Extract the [X, Y] coordinate from the center of the cell holding the provided text.  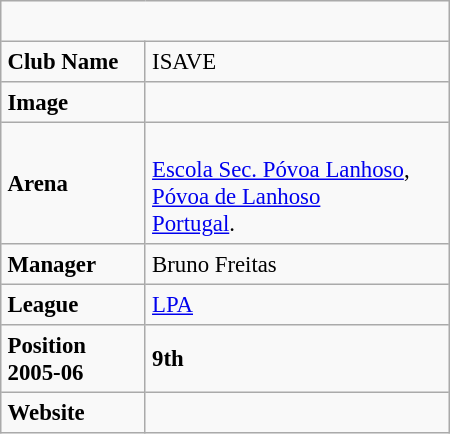
Bruno Freitas [297, 264]
Website [74, 412]
Manager [74, 264]
Position 2005-06 [74, 359]
Escola Sec. Póvoa Lanhoso, Póvoa de Lanhoso Portugal. [297, 183]
Image [74, 102]
ISAVE [297, 61]
9th [297, 359]
LPA [297, 304]
League [74, 304]
Club Name [74, 61]
Arena [74, 183]
